Find where the given text appears and provide that cell's center as (x, y) coordinate. 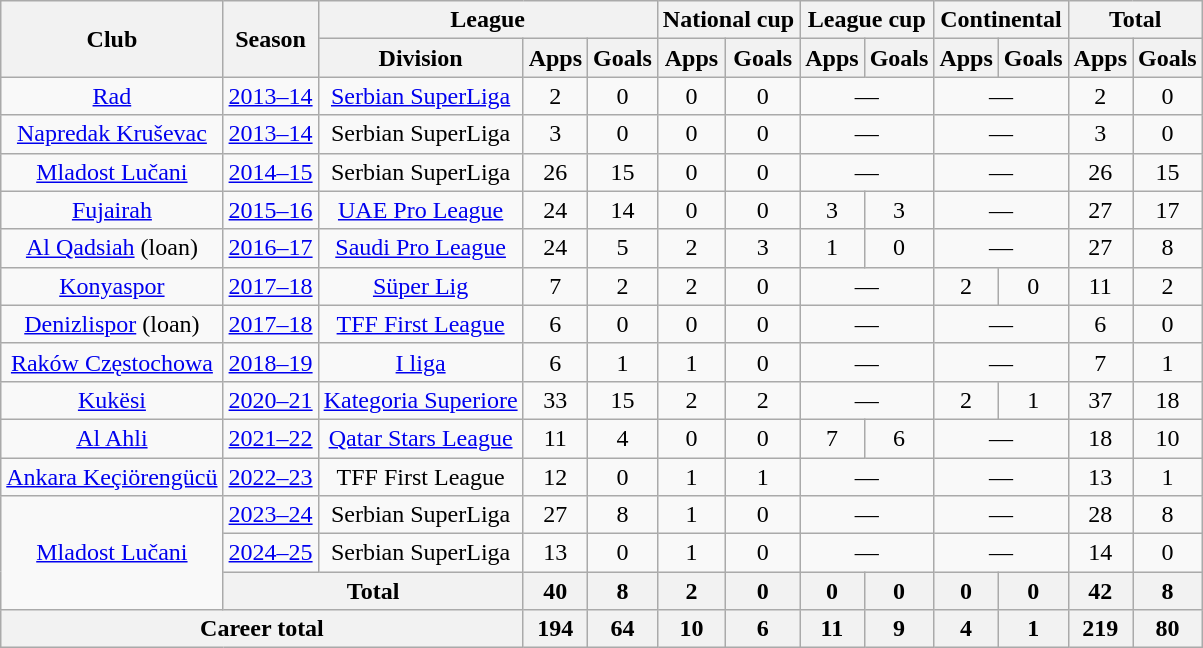
40 (555, 591)
42 (1100, 591)
2015–16 (270, 210)
League cup (867, 20)
33 (555, 400)
Napredak Kruševac (112, 134)
Division (420, 58)
9 (899, 629)
Rad (112, 96)
12 (555, 477)
37 (1100, 400)
2023–24 (270, 515)
80 (1167, 629)
National cup (728, 20)
17 (1167, 210)
Season (270, 39)
2014–15 (270, 172)
Kategoria Superiore (420, 400)
Career total (262, 629)
Continental (1001, 20)
64 (623, 629)
Saudi Pro League (420, 248)
Denizlispor (loan) (112, 324)
Ankara Keçiörengücü (112, 477)
Al Ahli (112, 438)
Süper Lig (420, 286)
League (488, 20)
Konyaspor (112, 286)
2022–23 (270, 477)
Kukësi (112, 400)
28 (1100, 515)
219 (1100, 629)
Raków Częstochowa (112, 362)
2016–17 (270, 248)
2021–22 (270, 438)
UAE Pro League (420, 210)
Al Qadsiah (loan) (112, 248)
Qatar Stars League (420, 438)
2020–21 (270, 400)
I liga (420, 362)
5 (623, 248)
2024–25 (270, 553)
194 (555, 629)
2018–19 (270, 362)
Club (112, 39)
Fujairah (112, 210)
